Return the [X, Y] coordinate for the center point of the cell that contains the specified text.  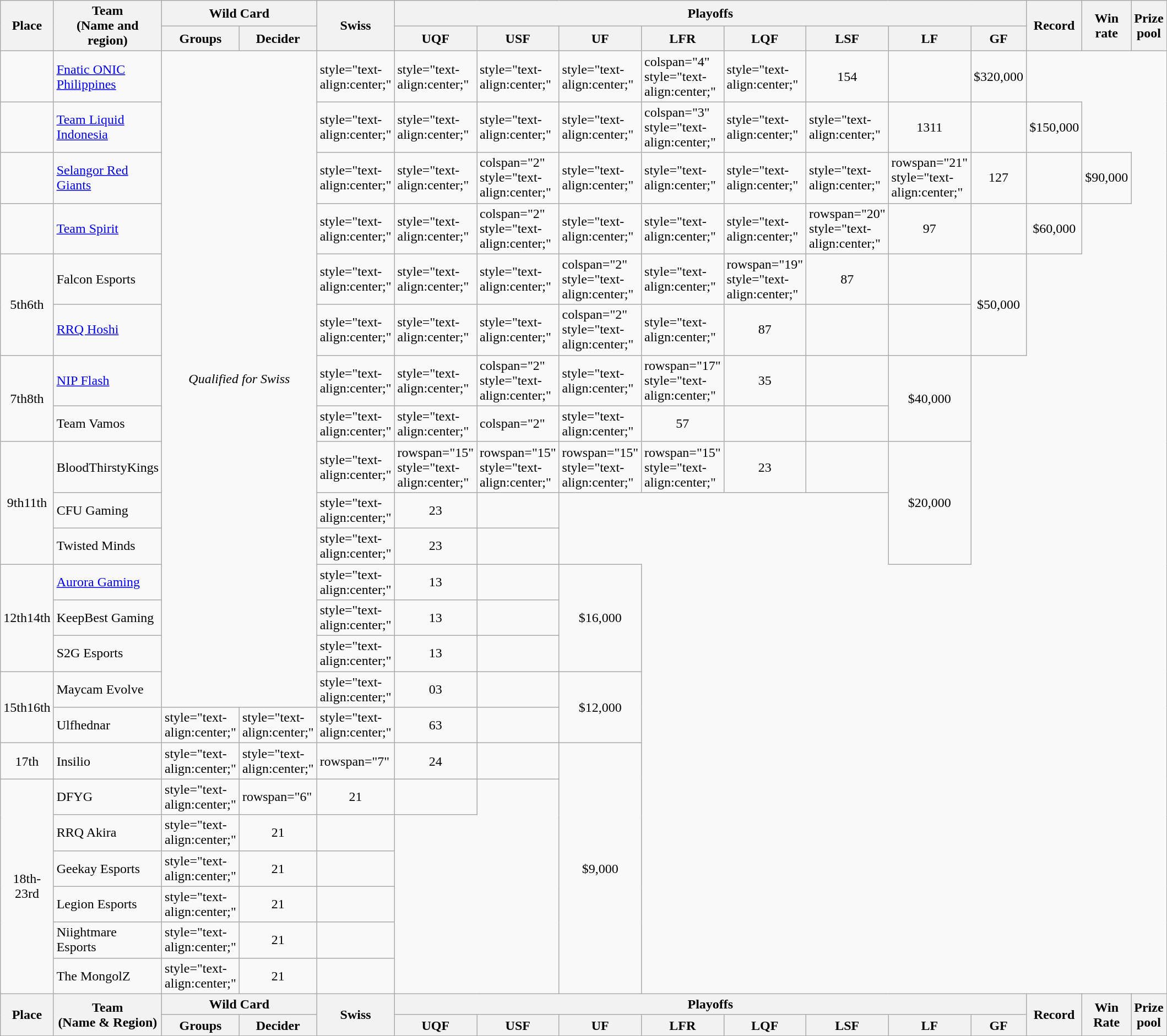
Qualified for Swiss [240, 379]
rowspan="17" style="text-align:center;" [683, 380]
$40,000 [930, 399]
$20,000 [930, 503]
18th-23rd [27, 886]
KeepBest Gaming [107, 618]
$90,000 [1107, 178]
15th16th [27, 707]
127 [999, 178]
03 [436, 689]
Selangor Red Giants [107, 178]
7th8th [27, 399]
Niightmare Esports [107, 940]
97 [930, 228]
$150,000 [1054, 127]
Twisted Minds [107, 546]
Maycam Evolve [107, 689]
BloodThirstyKings [107, 467]
Insilio [107, 761]
RRQ Akira [107, 832]
CFU Gaming [107, 510]
S2G Esports [107, 654]
Geekay Esports [107, 869]
rowspan="20" style="text-align:center;" [848, 228]
colspan="3" style="text-align:center;" [683, 127]
1311 [930, 127]
Team(Name & Region) [107, 1015]
rowspan="21" style="text-align:center;" [930, 178]
Team Spirit [107, 228]
Win rate [1107, 26]
Team Vamos [107, 424]
Ulfhednar [107, 726]
Aurora Gaming [107, 581]
63 [436, 726]
colspan="2" [518, 424]
Team Liquid Indonesia [107, 127]
$12,000 [600, 707]
$50,000 [999, 304]
$320,000 [999, 77]
rowspan="7" [356, 761]
NIP Flash [107, 380]
$16,000 [600, 618]
Win Rate [1107, 1015]
5th6th [27, 304]
9th11th [27, 503]
57 [683, 424]
RRQ Hoshi [107, 330]
Fnatic ONIC Philippines [107, 77]
Falcon Esports [107, 279]
12th14th [27, 618]
DFYG [107, 797]
17th [27, 761]
154 [848, 77]
$9,000 [600, 869]
colspan="4" style="text-align:center;" [683, 77]
The MongolZ [107, 975]
35 [765, 380]
$60,000 [1054, 228]
Legion Esports [107, 904]
rowspan="6" [278, 797]
rowspan="19" style="text-align:center;" [765, 279]
Team(Name and region) [107, 26]
24 [436, 761]
